Scan for the cell matching the given text and deliver its (x, y) coordinate at center. 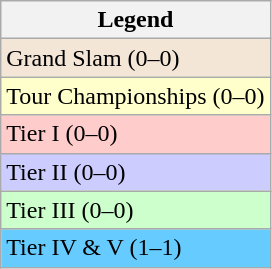
Tier IV & V (1–1) (136, 248)
Legend (136, 20)
Grand Slam (0–0) (136, 58)
Tier II (0–0) (136, 172)
Tier III (0–0) (136, 210)
Tier I (0–0) (136, 134)
Tour Championships (0–0) (136, 96)
